Output the [X, Y] coordinate of the center of the cell containing the given text.  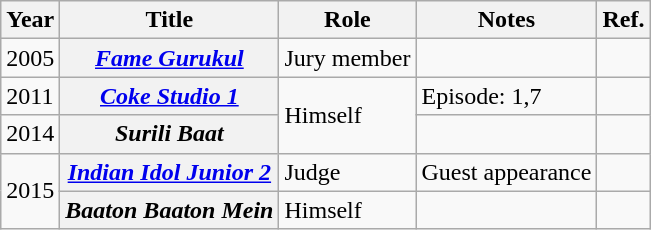
Indian Idol Junior 2 [170, 172]
2005 [30, 58]
Jury member [348, 58]
2015 [30, 191]
Episode: 1,7 [506, 96]
Coke Studio 1 [170, 96]
2014 [30, 134]
Fame Gurukul [170, 58]
Title [170, 20]
Baaton Baaton Mein [170, 210]
Year [30, 20]
Role [348, 20]
Judge [348, 172]
Notes [506, 20]
Surili Baat [170, 134]
Guest appearance [506, 172]
2011 [30, 96]
Ref. [624, 20]
